Search for the cell housing the specified text and yield its (x, y) center coordinate. 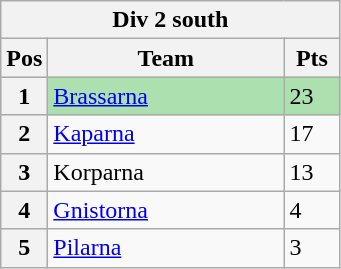
Team (166, 58)
Pilarna (166, 248)
17 (312, 134)
5 (24, 248)
Brassarna (166, 96)
Pos (24, 58)
13 (312, 172)
Div 2 south (170, 20)
Gnistorna (166, 210)
Kaparna (166, 134)
23 (312, 96)
1 (24, 96)
Pts (312, 58)
Korparna (166, 172)
2 (24, 134)
